From the cell containing the given text, extract its center point as [x, y] coordinate. 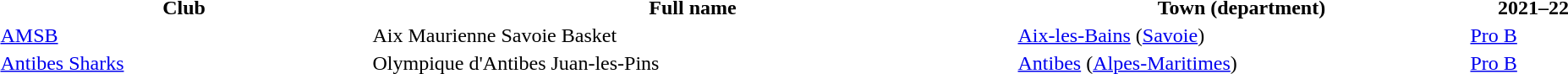
Aix Maurienne Savoie Basket [693, 35]
Aix-les-Bains (Savoie) [1242, 35]
